Search for the cell housing the specified text and yield its [X, Y] center coordinate. 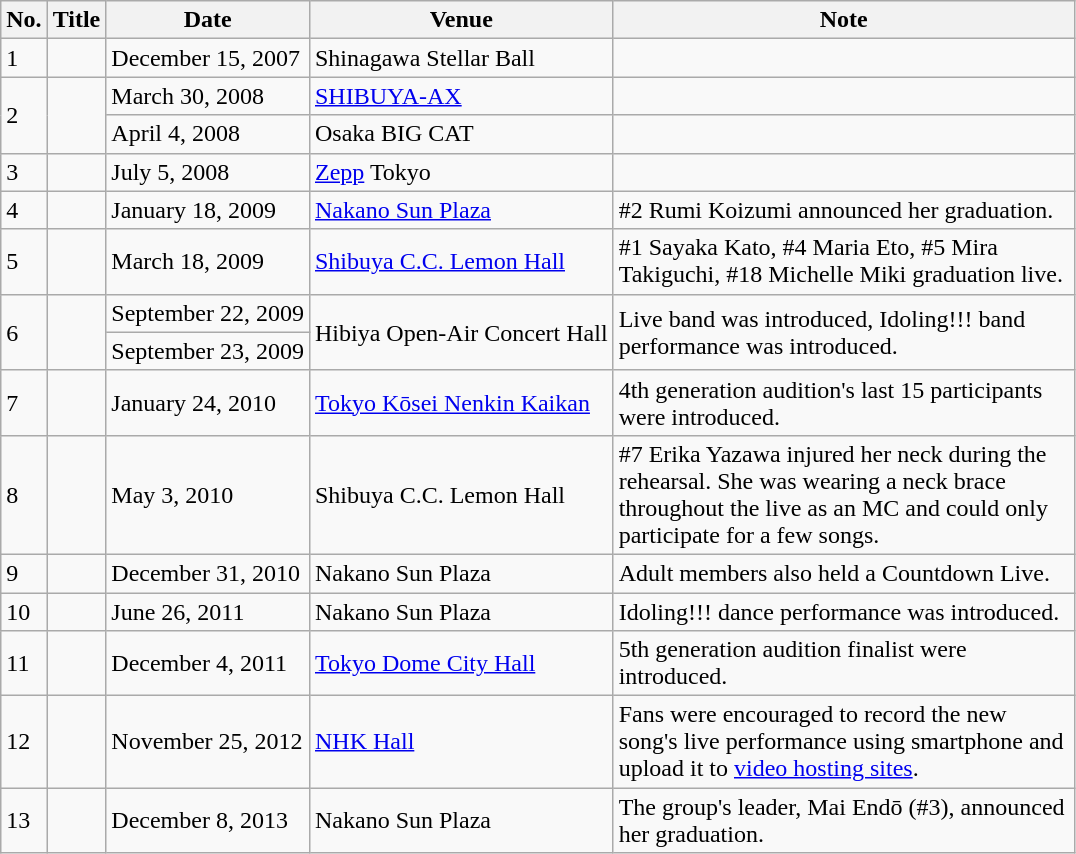
Fans were encouraged to record the new song's live performance using smartphone and upload it to video hosting sites. [844, 742]
Osaka BIG CAT [461, 134]
4th generation audition's last 15 participants were introduced. [844, 402]
11 [24, 664]
January 24, 2010 [208, 402]
#1 Sayaka Kato, #4 Maria Eto, #5 Mira Takiguchi, #18 Michelle Miki graduation live. [844, 262]
March 30, 2008 [208, 96]
December 4, 2011 [208, 664]
Hibiya Open-Air Concert Hall [461, 332]
10 [24, 611]
Date [208, 20]
Note [844, 20]
July 5, 2008 [208, 172]
#2 Rumi Koizumi announced her graduation. [844, 210]
April 4, 2008 [208, 134]
12 [24, 742]
September 23, 2009 [208, 351]
November 25, 2012 [208, 742]
The group's leader, Mai Endō (#3), announced her graduation. [844, 820]
5th generation audition finalist were introduced. [844, 664]
January 18, 2009 [208, 210]
Live band was introduced, Idoling!!! band performance was introduced. [844, 332]
Zepp Tokyo [461, 172]
SHIBUYA-AX [461, 96]
Tokyo Kōsei Nenkin Kaikan [461, 402]
9 [24, 573]
7 [24, 402]
Tokyo Dome City Hall [461, 664]
4 [24, 210]
5 [24, 262]
May 3, 2010 [208, 494]
Adult members also held a Countdown Live. [844, 573]
6 [24, 332]
1 [24, 58]
NHK Hall [461, 742]
No. [24, 20]
Shinagawa Stellar Ball [461, 58]
Idoling!!! dance performance was introduced. [844, 611]
13 [24, 820]
Title [76, 20]
December 15, 2007 [208, 58]
March 18, 2009 [208, 262]
September 22, 2009 [208, 313]
2 [24, 115]
June 26, 2011 [208, 611]
3 [24, 172]
8 [24, 494]
December 8, 2013 [208, 820]
Venue [461, 20]
December 31, 2010 [208, 573]
